Search for the cell housing the specified text and yield its (x, y) center coordinate. 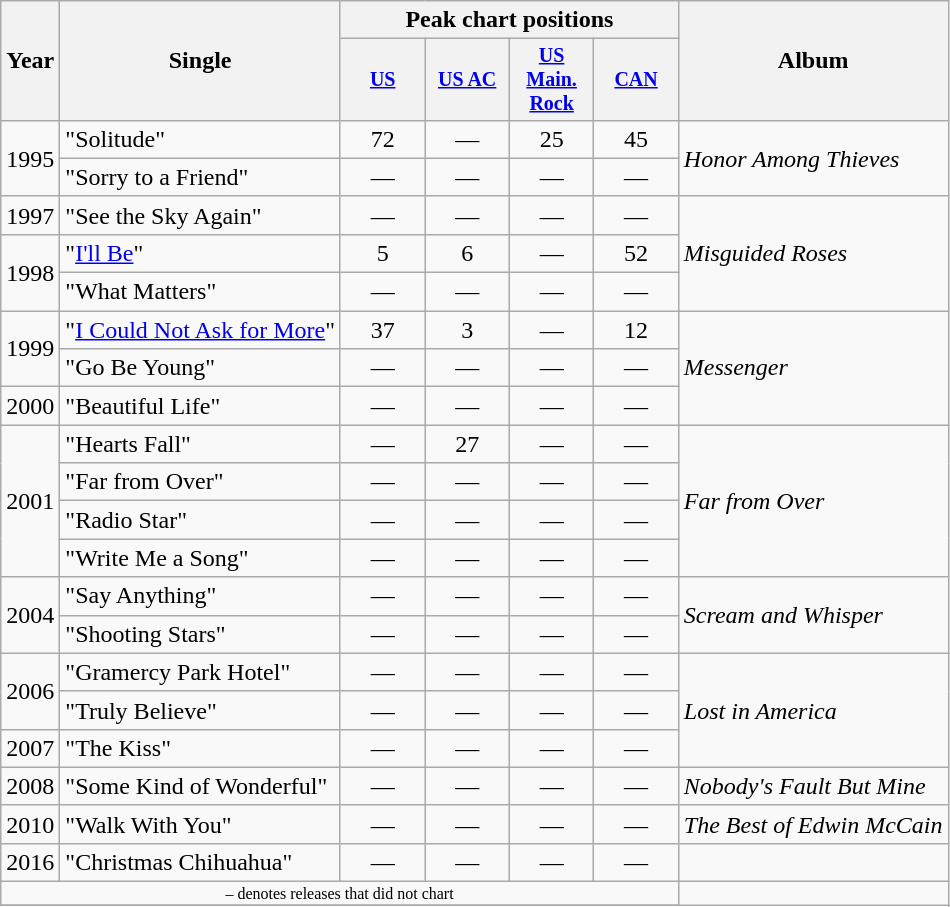
Honor Among Thieves (813, 158)
"Solitude" (200, 139)
CAN (636, 80)
Nobody's Fault But Mine (813, 786)
37 (382, 330)
"Truly Believe" (200, 710)
"Far from Over" (200, 482)
"Walk With You" (200, 824)
"Sorry to a Friend" (200, 177)
2001 (30, 501)
2004 (30, 615)
"Christmas Chihuahua" (200, 862)
Single (200, 61)
2010 (30, 824)
US Main. Rock (551, 80)
"See the Sky Again" (200, 215)
Year (30, 61)
"Shooting Stars" (200, 634)
"Radio Star" (200, 520)
27 (467, 444)
2006 (30, 691)
"Gramercy Park Hotel" (200, 672)
2016 (30, 862)
2000 (30, 406)
2007 (30, 748)
72 (382, 139)
52 (636, 253)
Messenger (813, 368)
"The Kiss" (200, 748)
"What Matters" (200, 292)
Lost in America (813, 710)
"Beautiful Life" (200, 406)
45 (636, 139)
Misguided Roses (813, 253)
– denotes releases that did not chart (340, 894)
US AC (467, 80)
"Write Me a Song" (200, 558)
The Best of Edwin McCain (813, 824)
Peak chart positions (509, 20)
Scream and Whisper (813, 615)
"I'll Be" (200, 253)
"Say Anything" (200, 596)
US (382, 80)
1998 (30, 272)
Album (813, 61)
"Go Be Young" (200, 368)
1997 (30, 215)
"Some Kind of Wonderful" (200, 786)
6 (467, 253)
"I Could Not Ask for More" (200, 330)
1999 (30, 349)
2008 (30, 786)
5 (382, 253)
Far from Over (813, 501)
1995 (30, 158)
25 (551, 139)
3 (467, 330)
"Hearts Fall" (200, 444)
12 (636, 330)
